Return the (x, y) coordinate for the center point of the cell that contains the specified text.  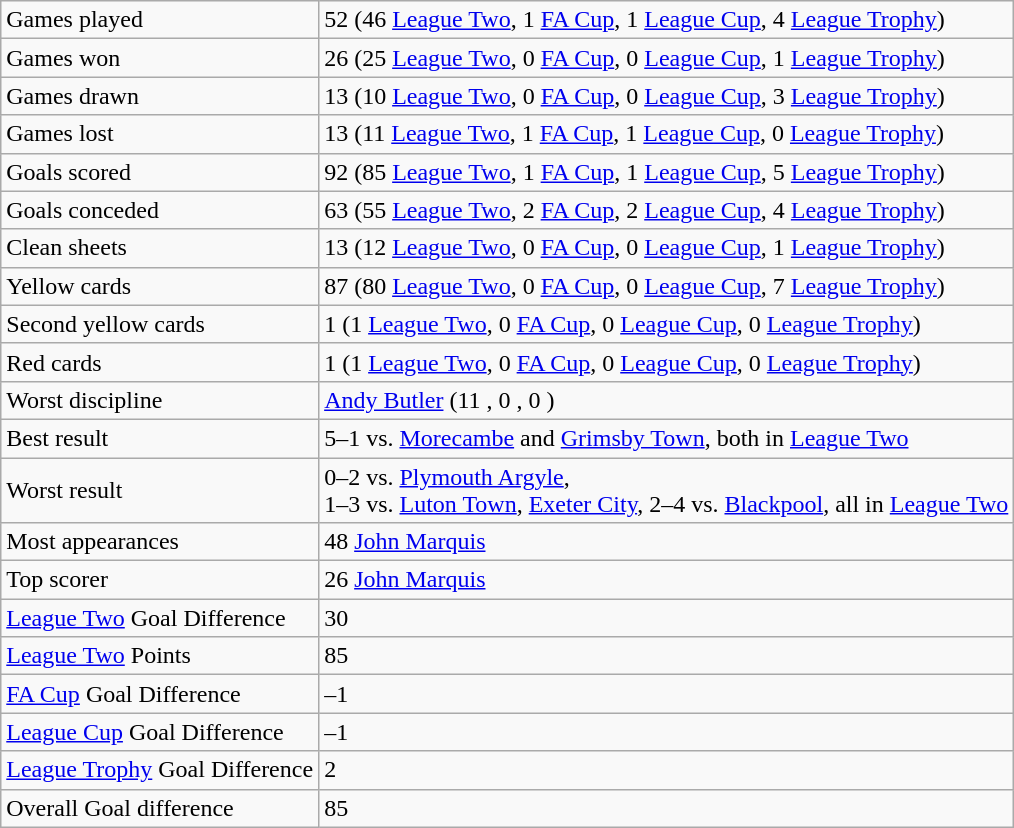
26 John Marquis (666, 580)
FA Cup Goal Difference (160, 694)
Worst result (160, 490)
Best result (160, 438)
Worst discipline (160, 400)
League Cup Goal Difference (160, 732)
Games won (160, 58)
48 John Marquis (666, 542)
13 (10 League Two, 0 FA Cup, 0 League Cup, 3 League Trophy) (666, 96)
Games played (160, 20)
30 (666, 618)
Goals conceded (160, 210)
Second yellow cards (160, 324)
Top scorer (160, 580)
13 (12 League Two, 0 FA Cup, 0 League Cup, 1 League Trophy) (666, 248)
Yellow cards (160, 286)
87 (80 League Two, 0 FA Cup, 0 League Cup, 7 League Trophy) (666, 286)
5–1 vs. Morecambe and Grimsby Town, both in League Two (666, 438)
Andy Butler (11 , 0 , 0 ) (666, 400)
League Two Goal Difference (160, 618)
Games lost (160, 134)
63 (55 League Two, 2 FA Cup, 2 League Cup, 4 League Trophy) (666, 210)
League Two Points (160, 656)
Clean sheets (160, 248)
Red cards (160, 362)
52 (46 League Two, 1 FA Cup, 1 League Cup, 4 League Trophy) (666, 20)
League Trophy Goal Difference (160, 770)
0–2 vs. Plymouth Argyle,1–3 vs. Luton Town, Exeter City, 2–4 vs. Blackpool, all in League Two (666, 490)
Most appearances (160, 542)
92 (85 League Two, 1 FA Cup, 1 League Cup, 5 League Trophy) (666, 172)
13 (11 League Two, 1 FA Cup, 1 League Cup, 0 League Trophy) (666, 134)
26 (25 League Two, 0 FA Cup, 0 League Cup, 1 League Trophy) (666, 58)
Goals scored (160, 172)
2 (666, 770)
Overall Goal difference (160, 808)
Games drawn (160, 96)
